Search for the cell housing the specified text and yield its [x, y] center coordinate. 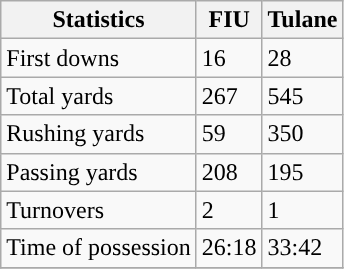
Time of possession [99, 248]
Tulane [302, 20]
208 [229, 172]
26:18 [229, 248]
Passing yards [99, 172]
33:42 [302, 248]
267 [229, 96]
59 [229, 134]
First downs [99, 58]
Statistics [99, 20]
195 [302, 172]
545 [302, 96]
Total yards [99, 96]
28 [302, 58]
1 [302, 210]
Turnovers [99, 210]
2 [229, 210]
Rushing yards [99, 134]
350 [302, 134]
16 [229, 58]
FIU [229, 20]
